Search for the cell housing the specified text and yield its (x, y) center coordinate. 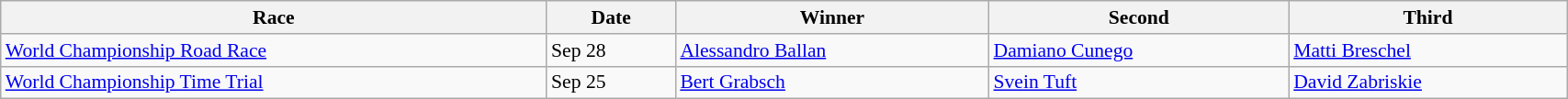
Race (274, 17)
David Zabriskie (1427, 82)
Sep 28 (611, 50)
Bert Grabsch (832, 82)
Second (1139, 17)
Sep 25 (611, 82)
Third (1427, 17)
Damiano Cunego (1139, 50)
World Championship Time Trial (274, 82)
World Championship Road Race (274, 50)
Date (611, 17)
Matti Breschel (1427, 50)
Svein Tuft (1139, 82)
Winner (832, 17)
Alessandro Ballan (832, 50)
